Extract the (x, y) coordinate from the center of the cell holding the provided text.  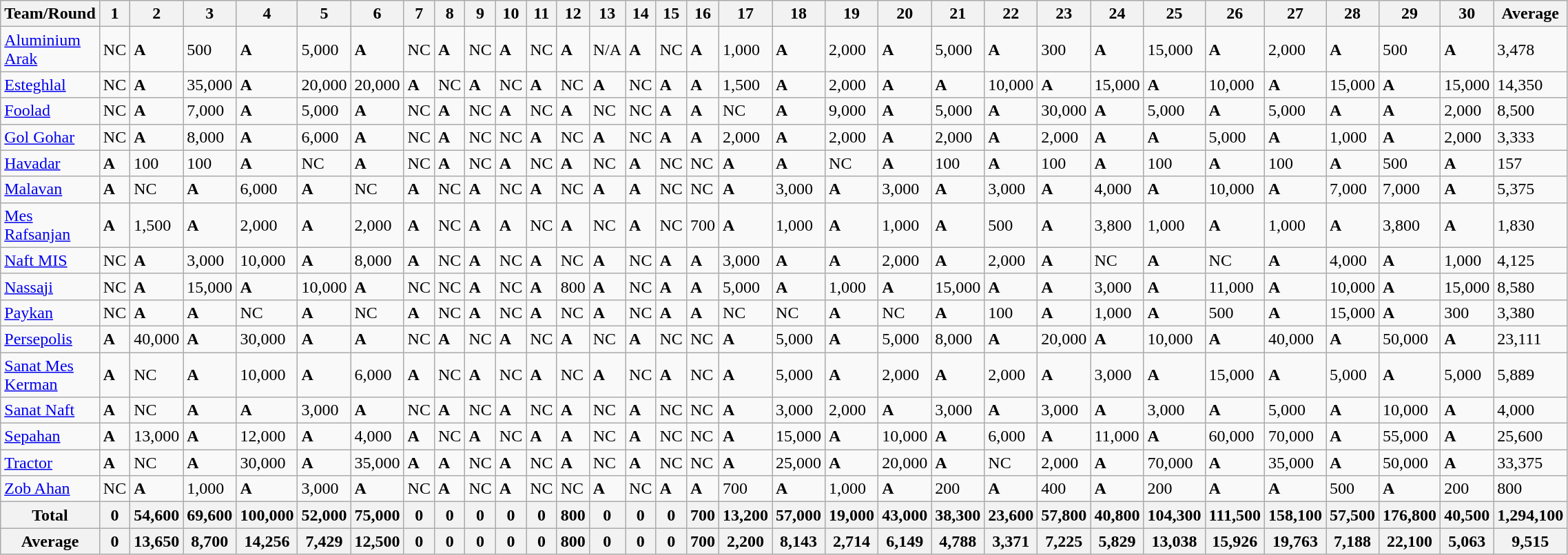
25,000 (799, 463)
3,371 (1011, 541)
400 (1064, 489)
57,000 (799, 515)
40,800 (1117, 515)
14,350 (1531, 85)
12,000 (267, 437)
24 (1117, 14)
21 (958, 14)
6 (378, 14)
15,926 (1235, 541)
9,000 (852, 111)
14,256 (267, 541)
5 (324, 14)
8,143 (799, 541)
6,149 (905, 541)
10 (510, 14)
Paykan (50, 313)
13,200 (745, 515)
Malavan (50, 189)
16 (703, 14)
4 (267, 14)
Team/Round (50, 14)
8,580 (1531, 286)
26 (1235, 14)
19,763 (1295, 541)
19,000 (852, 515)
25 (1174, 14)
54,600 (157, 515)
176,800 (1410, 515)
57,800 (1064, 515)
3,333 (1531, 137)
75,000 (378, 515)
23 (1064, 14)
3 (209, 14)
Gol Gohar (50, 137)
11 (541, 14)
9,515 (1531, 541)
22 (1011, 14)
14 (641, 14)
5,063 (1467, 541)
30 (1467, 14)
8,500 (1531, 111)
55,000 (1410, 437)
7,429 (324, 541)
N/A (607, 50)
157 (1531, 163)
111,500 (1235, 515)
104,300 (1174, 515)
5,829 (1117, 541)
18 (799, 14)
43,000 (905, 515)
Sanat Mes Kerman (50, 375)
2,200 (745, 541)
8,700 (209, 541)
13 (607, 14)
7,188 (1352, 541)
12 (573, 14)
3,380 (1531, 313)
5,375 (1531, 189)
Aluminium Arak (50, 50)
4,788 (958, 541)
52,000 (324, 515)
100,000 (267, 515)
8 (449, 14)
Sepahan (50, 437)
2 (157, 14)
3,478 (1531, 50)
15 (671, 14)
2,714 (852, 541)
Nassaji (50, 286)
12,500 (378, 541)
57,500 (1352, 515)
13,038 (1174, 541)
23,111 (1531, 339)
27 (1295, 14)
28 (1352, 14)
158,100 (1295, 515)
38,300 (958, 515)
Foolad (50, 111)
9 (480, 14)
17 (745, 14)
Sanat Naft (50, 410)
19 (852, 14)
1 (114, 14)
29 (1410, 14)
Naft MIS (50, 260)
7,225 (1064, 541)
33,375 (1531, 463)
23,600 (1011, 515)
4,125 (1531, 260)
5,889 (1531, 375)
Esteghlal (50, 85)
Persepolis (50, 339)
13,650 (157, 541)
40,500 (1467, 515)
1,294,100 (1531, 515)
25,600 (1531, 437)
Zob Ahan (50, 489)
1,830 (1531, 224)
Havadar (50, 163)
22,100 (1410, 541)
20 (905, 14)
60,000 (1235, 437)
Total (50, 515)
Tractor (50, 463)
13,000 (157, 437)
69,600 (209, 515)
Mes Rafsanjan (50, 224)
7 (419, 14)
